Detect which cell encompasses the target text, then output its [x, y] center coordinate. 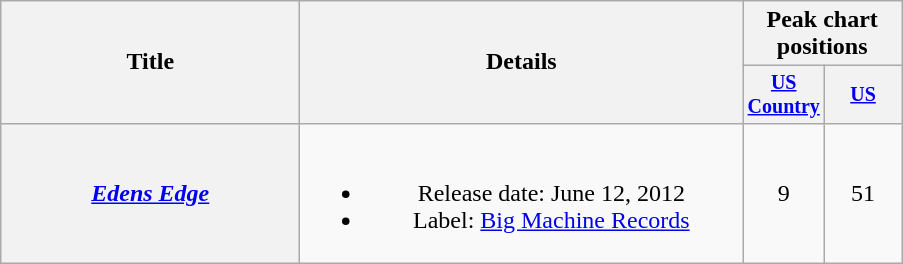
US [864, 94]
Release date: June 12, 2012Label: Big Machine Records [522, 193]
Title [150, 62]
51 [864, 193]
Peak chartpositions [822, 34]
9 [784, 193]
US Country [784, 94]
Edens Edge [150, 193]
Details [522, 62]
